From the cell containing the given text, extract its center point as (x, y) coordinate. 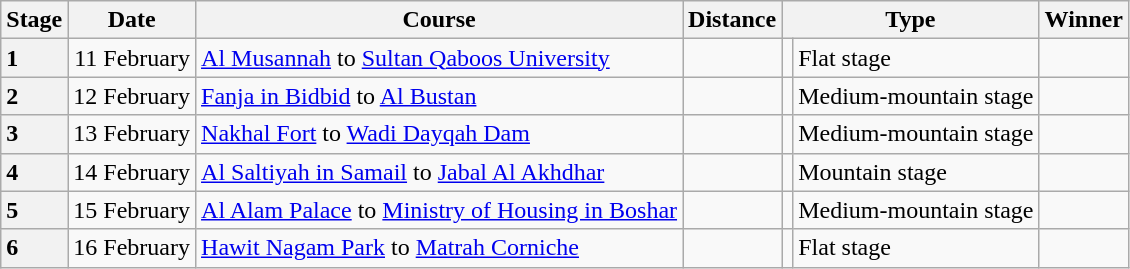
Al Musannah to Sultan Qaboos University (440, 58)
Hawit Nagam Park to Matrah Corniche (440, 248)
Mountain stage (916, 172)
15 February (132, 210)
5 (34, 210)
12 February (132, 96)
Distance (732, 20)
Winner (1084, 20)
3 (34, 134)
13 February (132, 134)
Date (132, 20)
Fanja in Bidbid to Al Bustan (440, 96)
Nakhal Fort to Wadi Dayqah Dam (440, 134)
Al Alam Palace to Ministry of Housing in Boshar (440, 210)
11 February (132, 58)
Type (910, 20)
4 (34, 172)
6 (34, 248)
16 February (132, 248)
Course (440, 20)
1 (34, 58)
Stage (34, 20)
Al Saltiyah in Samail to Jabal Al Akhdhar (440, 172)
2 (34, 96)
14 February (132, 172)
